Return the (x, y) coordinate for the center point of the cell that contains the specified text.  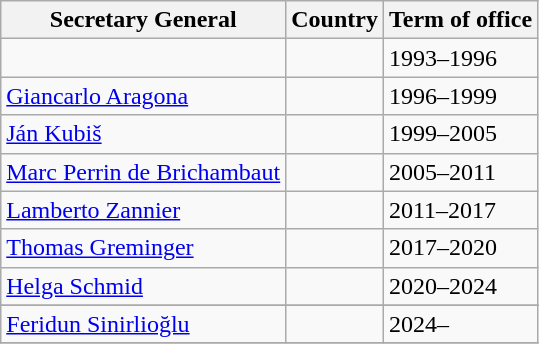
Country (335, 20)
2017–2020 (460, 248)
2005–2011 (460, 172)
2020–2024 (460, 286)
Secretary General (144, 20)
2024– (460, 324)
1996–1999 (460, 96)
Marc Perrin de Brichambaut (144, 172)
Giancarlo Aragona (144, 96)
1999–2005 (460, 134)
Term of office (460, 20)
1993–1996 (460, 58)
Ján Kubiš (144, 134)
2011–2017 (460, 210)
Feridun Sinirlioğlu (144, 324)
Lamberto Zannier (144, 210)
Helga Schmid (144, 286)
Thomas Greminger (144, 248)
